Pinpoint the cell where the given text exists, returning its [X, Y] midpoint coordinate. 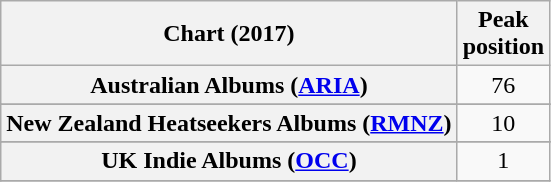
New Zealand Heatseekers Albums (RMNZ) [229, 123]
UK Indie Albums (OCC) [229, 161]
Australian Albums (ARIA) [229, 85]
1 [503, 161]
10 [503, 123]
76 [503, 85]
Peak position [503, 34]
Chart (2017) [229, 34]
